Return [X, Y] of the center of cell containing provided text 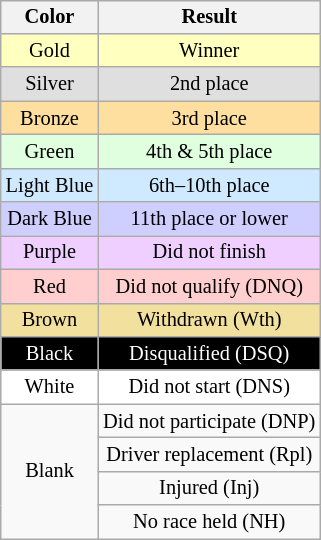
Light Blue [50, 185]
Result [209, 17]
Driver replacement (Rpl) [209, 455]
2nd place [209, 84]
Did not qualify (DNQ) [209, 286]
Injured (Inj) [209, 488]
White [50, 387]
3rd place [209, 118]
Disqualified (DSQ) [209, 354]
6th–10th place [209, 185]
Gold [50, 51]
Dark Blue [50, 219]
4th & 5th place [209, 152]
Blank [50, 472]
Did not participate (DNP) [209, 421]
Did not start (DNS) [209, 387]
Color [50, 17]
Withdrawn (Wth) [209, 320]
11th place or lower [209, 219]
Winner [209, 51]
Brown [50, 320]
Purple [50, 253]
Bronze [50, 118]
Silver [50, 84]
Green [50, 152]
Did not finish [209, 253]
Black [50, 354]
Red [50, 286]
No race held (NH) [209, 522]
